Return the [x, y] coordinate for the center point of the cell that contains the specified text.  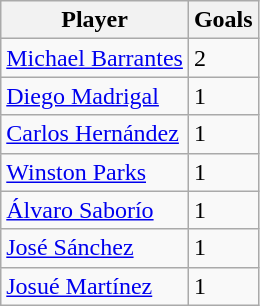
Winston Parks [95, 172]
2 [223, 58]
Diego Madrigal [95, 96]
José Sánchez [95, 248]
Goals [223, 20]
Carlos Hernández [95, 134]
Michael Barrantes [95, 58]
Álvaro Saborío [95, 210]
Josué Martínez [95, 286]
Player [95, 20]
